For the text-containing cell, return its midpoint in (X, Y) coordinate format. 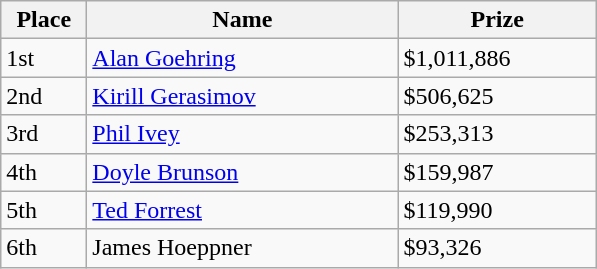
2nd (44, 96)
Kirill Gerasimov (242, 96)
5th (44, 210)
Name (242, 20)
Prize (498, 20)
$506,625 (498, 96)
4th (44, 172)
3rd (44, 134)
$253,313 (498, 134)
$1,011,886 (498, 58)
$93,326 (498, 248)
$159,987 (498, 172)
$119,990 (498, 210)
Ted Forrest (242, 210)
6th (44, 248)
1st (44, 58)
Phil Ivey (242, 134)
Doyle Brunson (242, 172)
Alan Goehring (242, 58)
Place (44, 20)
James Hoeppner (242, 248)
